Output the (X, Y) coordinate of the center of the cell containing the given text.  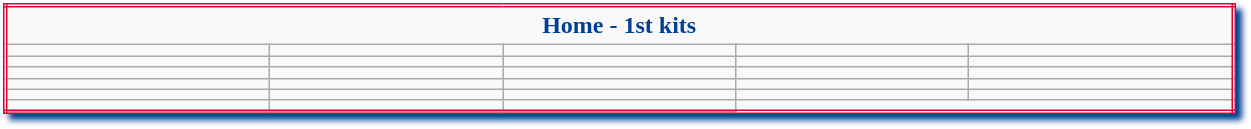
Home - 1st kits (619, 25)
